Pinpoint the cell where the given text exists, returning its (x, y) midpoint coordinate. 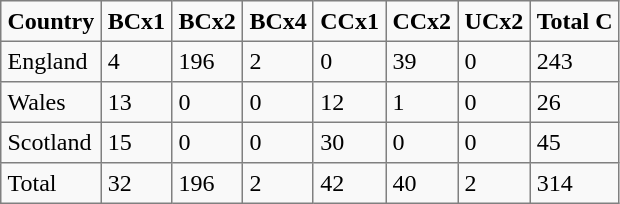
BCx4 (278, 21)
UCx2 (494, 21)
45 (574, 142)
BCx2 (208, 21)
30 (349, 142)
243 (574, 61)
BCx1 (136, 21)
1 (422, 102)
Total C (574, 21)
Wales (51, 102)
13 (136, 102)
26 (574, 102)
England (51, 61)
32 (136, 183)
Scotland (51, 142)
CCx1 (349, 21)
39 (422, 61)
40 (422, 183)
42 (349, 183)
Total (51, 183)
314 (574, 183)
15 (136, 142)
Country (51, 21)
CCx2 (422, 21)
12 (349, 102)
4 (136, 61)
